Locate the cell with the specified text and output its [X, Y] center coordinate. 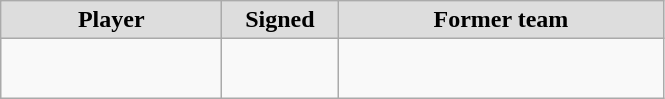
Player [112, 20]
Former team [501, 20]
Signed [280, 20]
